Capture the cell that displays the provided text and extract its [x, y] central coordinate. 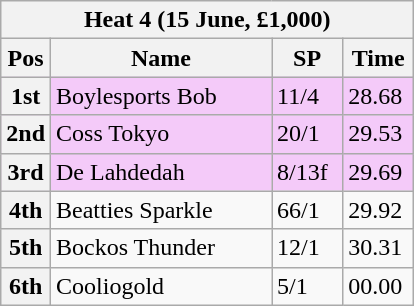
Coss Tokyo [162, 134]
4th [26, 210]
Time [378, 58]
11/4 [308, 96]
12/1 [308, 248]
Name [162, 58]
66/1 [308, 210]
2nd [26, 134]
5/1 [308, 286]
Beatties Sparkle [162, 210]
Cooliogold [162, 286]
30.31 [378, 248]
Heat 4 (15 June, £1,000) [208, 20]
Pos [26, 58]
29.53 [378, 134]
De Lahdedah [162, 172]
20/1 [308, 134]
Bockos Thunder [162, 248]
Boylesports Bob [162, 96]
3rd [26, 172]
8/13f [308, 172]
00.00 [378, 286]
29.69 [378, 172]
SP [308, 58]
28.68 [378, 96]
5th [26, 248]
6th [26, 286]
1st [26, 96]
29.92 [378, 210]
